Locate the cell with the specified text and output its [x, y] center coordinate. 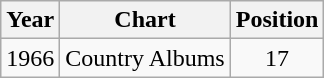
Year [30, 20]
Chart [145, 20]
17 [277, 58]
1966 [30, 58]
Position [277, 20]
Country Albums [145, 58]
